Return [x, y] of the center of cell containing provided text 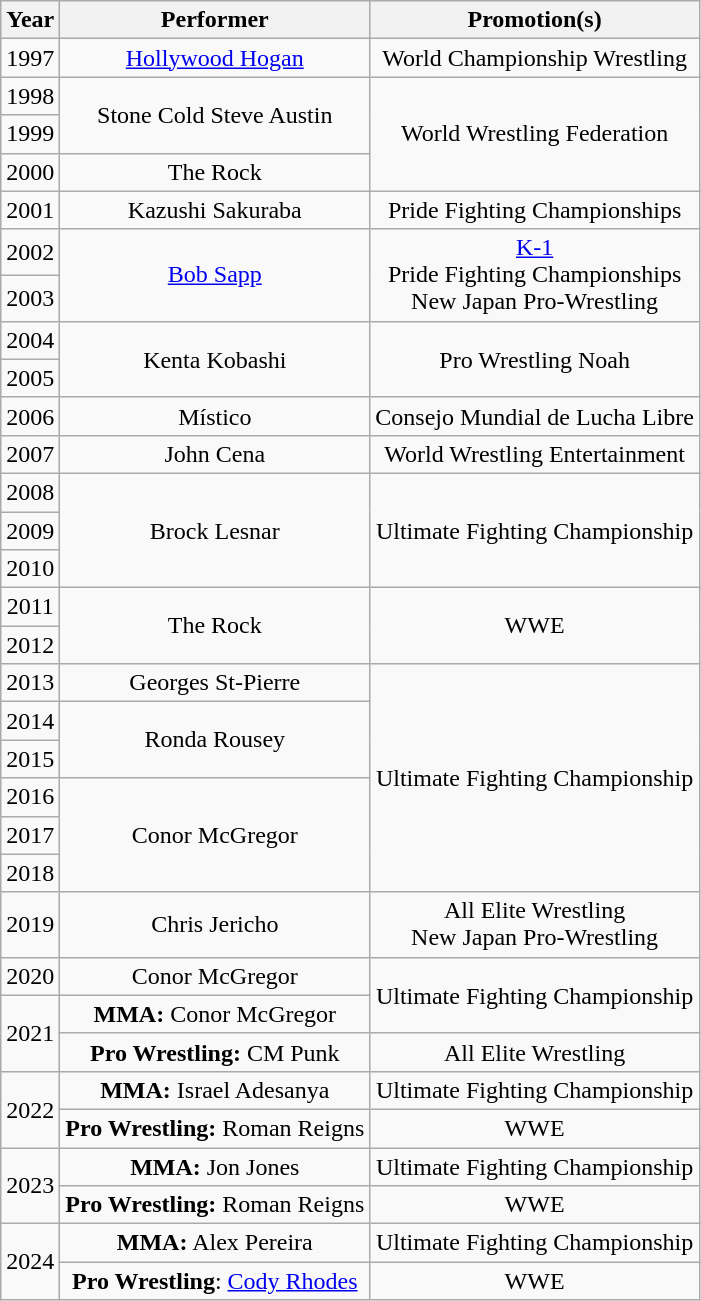
Místico [215, 416]
All Elite WrestlingNew Japan Pro-Wrestling [535, 924]
Georges St-Pierre [215, 683]
2002 [30, 252]
Pro Wrestling: CM Punk [215, 1052]
Year [30, 20]
MMA: Israel Adesanya [215, 1090]
2008 [30, 492]
2023 [30, 1186]
2011 [30, 607]
Promotion(s) [535, 20]
Pro Wrestling: Cody Rhodes [215, 1281]
Kazushi Sakuraba [215, 210]
Ronda Rousey [215, 740]
2003 [30, 298]
K-1Pride Fighting ChampionshipsNew Japan Pro-Wrestling [535, 275]
Chris Jericho [215, 924]
2017 [30, 835]
2024 [30, 1262]
World Championship Wrestling [535, 58]
2016 [30, 797]
All Elite Wrestling [535, 1052]
2001 [30, 210]
2000 [30, 172]
2019 [30, 924]
Pride Fighting Championships [535, 210]
2004 [30, 340]
1998 [30, 96]
MMA: Alex Pereira [215, 1243]
MMA: Jon Jones [215, 1167]
John Cena [215, 454]
2014 [30, 721]
2013 [30, 683]
2006 [30, 416]
2012 [30, 645]
Hollywood Hogan [215, 58]
Bob Sapp [215, 275]
2022 [30, 1109]
Stone Cold Steve Austin [215, 115]
Kenta Kobashi [215, 359]
2021 [30, 1033]
World Wrestling Federation [535, 134]
Consejo Mundial de Lucha Libre [535, 416]
1999 [30, 134]
2005 [30, 378]
2009 [30, 531]
Performer [215, 20]
Brock Lesnar [215, 530]
2007 [30, 454]
Pro Wrestling Noah [535, 359]
1997 [30, 58]
World Wrestling Entertainment [535, 454]
2015 [30, 759]
2010 [30, 569]
2020 [30, 976]
2018 [30, 873]
MMA: Conor McGregor [215, 1014]
